Extract the [x, y] coordinate from the center of the cell holding the provided text.  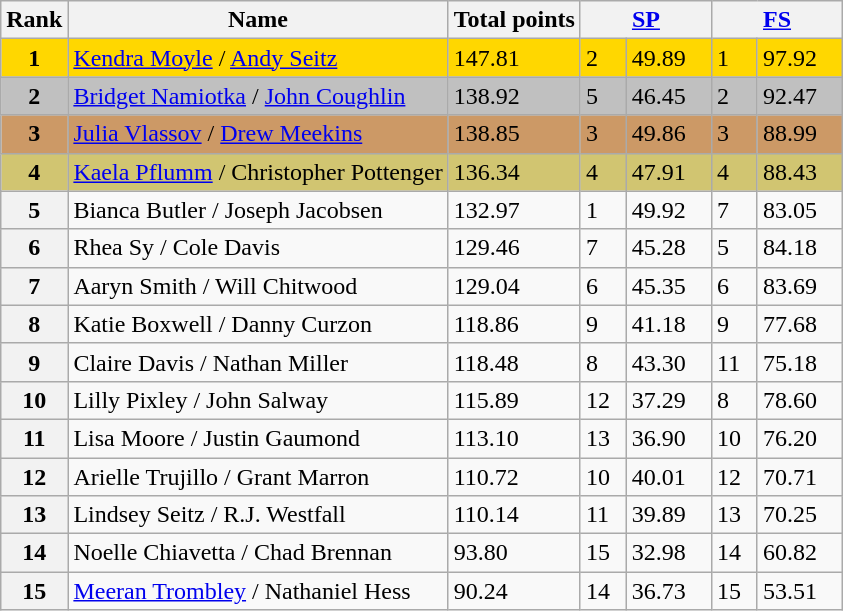
45.35 [668, 286]
Bridget Namiotka / John Coughlin [258, 96]
110.72 [514, 477]
Lisa Moore / Justin Gaumond [258, 438]
49.86 [668, 134]
113.10 [514, 438]
Claire Davis / Nathan Miller [258, 362]
Lindsey Seitz / R.J. Westfall [258, 515]
47.91 [668, 172]
37.29 [668, 400]
83.05 [800, 210]
75.18 [800, 362]
53.51 [800, 591]
118.48 [514, 362]
129.46 [514, 248]
110.14 [514, 515]
76.20 [800, 438]
132.97 [514, 210]
SP [646, 20]
49.92 [668, 210]
84.18 [800, 248]
Julia Vlassov / Drew Meekins [258, 134]
41.18 [668, 324]
138.85 [514, 134]
92.47 [800, 96]
Katie Boxwell / Danny Curzon [258, 324]
Arielle Trujillo / Grant Marron [258, 477]
83.69 [800, 286]
40.01 [668, 477]
88.99 [800, 134]
Lilly Pixley / John Salway [258, 400]
Kendra Moyle / Andy Seitz [258, 58]
FS [776, 20]
138.92 [514, 96]
97.92 [800, 58]
136.34 [514, 172]
Name [258, 20]
49.89 [668, 58]
147.81 [514, 58]
70.25 [800, 515]
93.80 [514, 553]
118.86 [514, 324]
39.89 [668, 515]
Rank [34, 20]
43.30 [668, 362]
32.98 [668, 553]
Total points [514, 20]
70.71 [800, 477]
36.73 [668, 591]
78.60 [800, 400]
90.24 [514, 591]
Rhea Sy / Cole Davis [258, 248]
Kaela Pflumm / Christopher Pottenger [258, 172]
Meeran Trombley / Nathaniel Hess [258, 591]
45.28 [668, 248]
115.89 [514, 400]
36.90 [668, 438]
Bianca Butler / Joseph Jacobsen [258, 210]
46.45 [668, 96]
Noelle Chiavetta / Chad Brennan [258, 553]
88.43 [800, 172]
60.82 [800, 553]
Aaryn Smith / Will Chitwood [258, 286]
77.68 [800, 324]
129.04 [514, 286]
